For the text-containing cell, return its midpoint in [x, y] coordinate format. 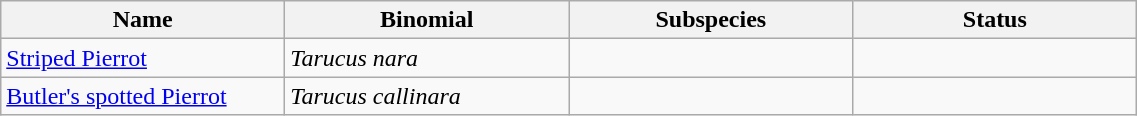
Name [143, 20]
Tarucus callinara [427, 96]
Striped Pierrot [143, 58]
Status [995, 20]
Tarucus nara [427, 58]
Butler's spotted Pierrot [143, 96]
Subspecies [711, 20]
Binomial [427, 20]
